Search for the cell housing the specified text and yield its [x, y] center coordinate. 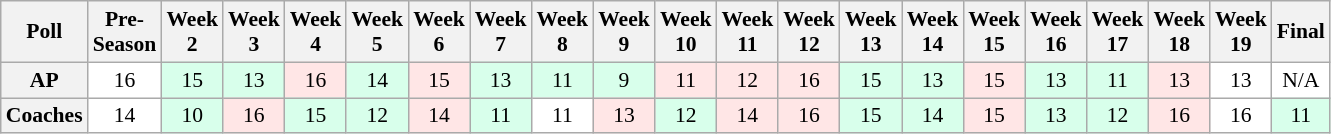
10 [192, 116]
Week13 [871, 32]
Week3 [254, 32]
Week16 [1056, 32]
Week14 [933, 32]
Week15 [994, 32]
Week9 [624, 32]
Week10 [686, 32]
Week11 [748, 32]
Week17 [1118, 32]
Week5 [377, 32]
Week2 [192, 32]
Poll [44, 32]
Week12 [809, 32]
Final [1301, 32]
Coaches [44, 116]
Week7 [501, 32]
N/A [1301, 80]
Week4 [316, 32]
9 [624, 80]
Week8 [562, 32]
AP [44, 80]
Pre-Season [125, 32]
Week18 [1179, 32]
Week19 [1241, 32]
Week6 [439, 32]
